Scan for the cell matching the given text and deliver its [x, y] coordinate at center. 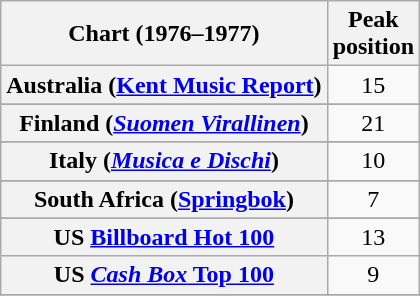
10 [373, 161]
Peakposition [373, 34]
South Africa (Springbok) [164, 199]
US Billboard Hot 100 [164, 237]
13 [373, 237]
US Cash Box Top 100 [164, 275]
15 [373, 85]
Finland (Suomen Virallinen) [164, 123]
Chart (1976–1977) [164, 34]
21 [373, 123]
Italy (Musica e Dischi) [164, 161]
Australia (Kent Music Report) [164, 85]
7 [373, 199]
9 [373, 275]
